Return the [x, y] coordinate for the center point of the cell that contains the specified text.  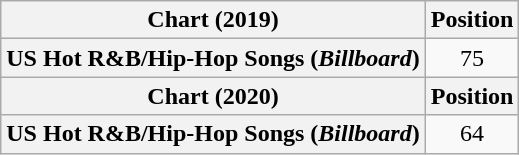
Chart (2020) [213, 96]
Chart (2019) [213, 20]
75 [472, 58]
64 [472, 134]
